Provide the [x, y] coordinate of the cell's center where the given text is located.  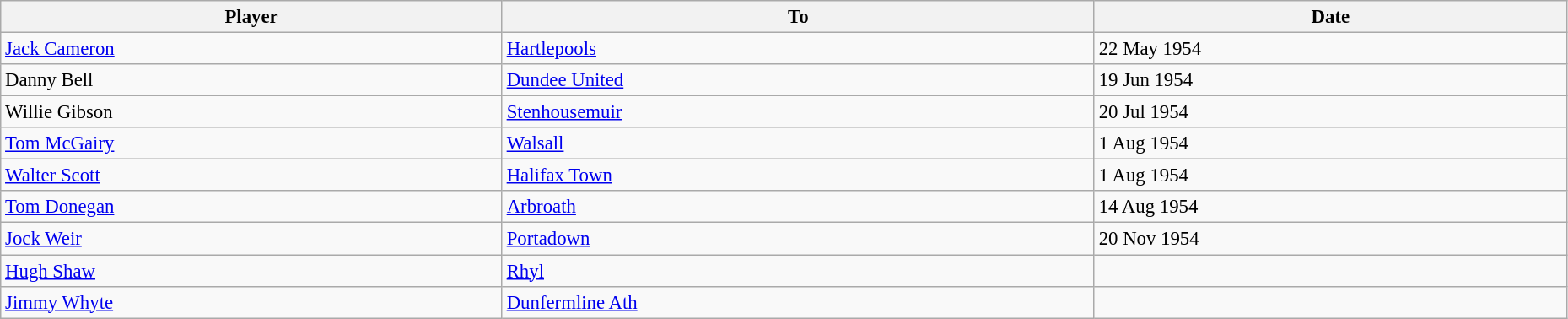
Tom McGairy [251, 143]
14 Aug 1954 [1330, 207]
Stenhousemuir [798, 112]
22 May 1954 [1330, 49]
Tom Donegan [251, 207]
Willie Gibson [251, 112]
20 Nov 1954 [1330, 239]
Walsall [798, 143]
Portadown [798, 239]
Dundee United [798, 80]
Jimmy Whyte [251, 302]
Jack Cameron [251, 49]
20 Jul 1954 [1330, 112]
Walter Scott [251, 176]
To [798, 17]
Player [251, 17]
Jock Weir [251, 239]
Hartlepools [798, 49]
Date [1330, 17]
Danny Bell [251, 80]
Arbroath [798, 207]
19 Jun 1954 [1330, 80]
Dunfermline Ath [798, 302]
Hugh Shaw [251, 271]
Rhyl [798, 271]
Halifax Town [798, 176]
